Extract the (x, y) coordinate from the center of the cell holding the provided text.  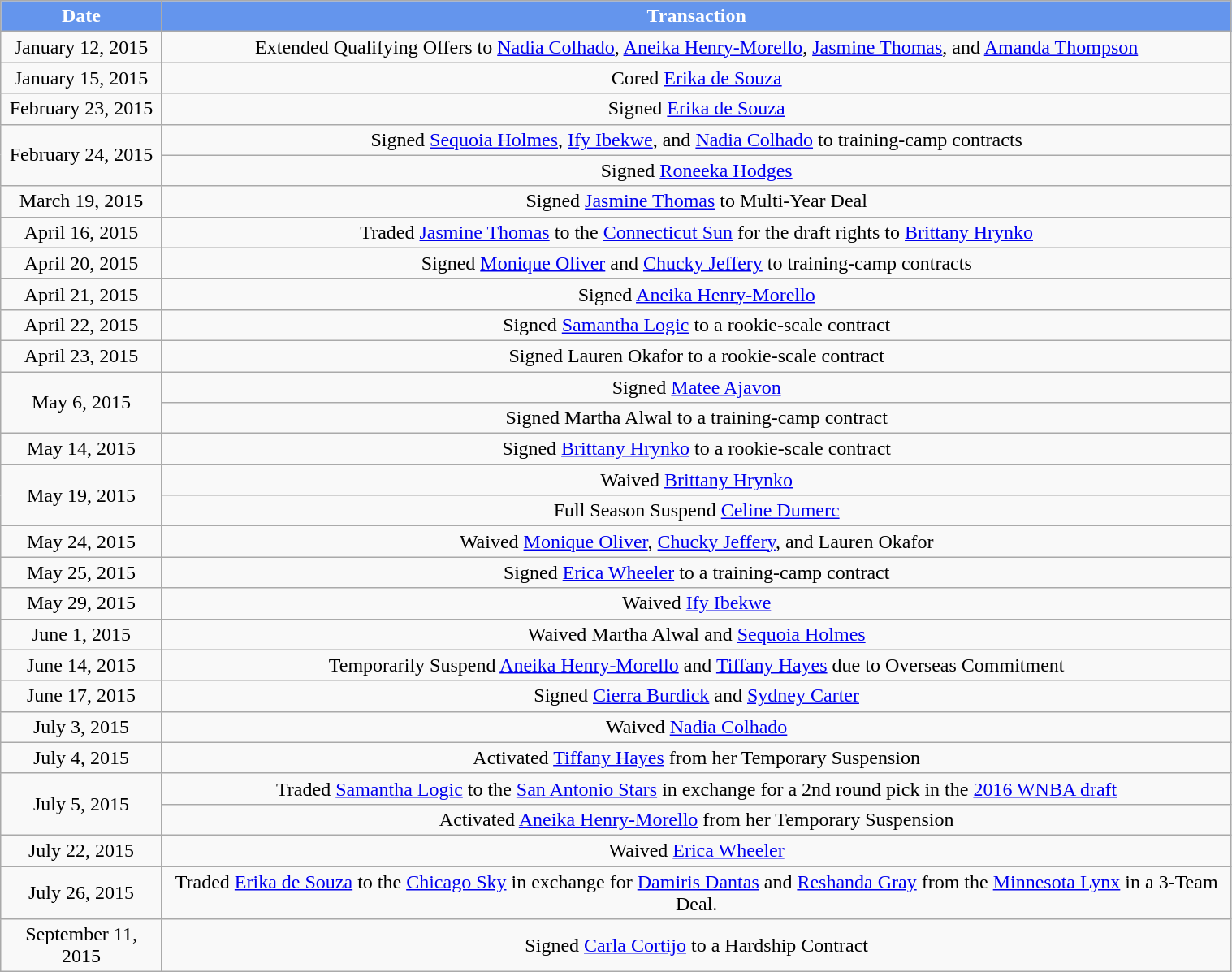
February 24, 2015 (81, 155)
Waived Erica Wheeler (697, 850)
Temporarily Suspend Aneika Henry-Morello and Tiffany Hayes due to Overseas Commitment (697, 665)
Extended Qualifying Offers to Nadia Colhado, Aneika Henry-Morello, Jasmine Thomas, and Amanda Thompson (697, 47)
Waived Monique Oliver, Chucky Jeffery, and Lauren Okafor (697, 542)
May 24, 2015 (81, 542)
Signed Aneika Henry-Morello (697, 294)
Signed Cierra Burdick and Sydney Carter (697, 696)
Cored Erika de Souza (697, 78)
Signed Carla Cortijo to a Hardship Contract (697, 945)
March 19, 2015 (81, 201)
May 19, 2015 (81, 495)
May 29, 2015 (81, 603)
September 11, 2015 (81, 945)
April 16, 2015 (81, 232)
Activated Tiffany Hayes from her Temporary Suspension (697, 758)
Traded Jasmine Thomas to the Connecticut Sun for the draft rights to Brittany Hrynko (697, 232)
Traded Samantha Logic to the San Antonio Stars in exchange for a 2nd round pick in the 2016 WNBA draft (697, 788)
Full Season Suspend Celine Dumerc (697, 511)
January 12, 2015 (81, 47)
April 22, 2015 (81, 325)
January 15, 2015 (81, 78)
Signed Brittany Hrynko to a rookie-scale contract (697, 449)
Signed Samantha Logic to a rookie-scale contract (697, 325)
July 5, 2015 (81, 804)
May 6, 2015 (81, 403)
July 22, 2015 (81, 850)
Signed Matee Ajavon (697, 387)
Signed Erica Wheeler to a training-camp contract (697, 572)
April 20, 2015 (81, 263)
May 25, 2015 (81, 572)
Signed Roneeka Hodges (697, 171)
May 14, 2015 (81, 449)
Waived Martha Alwal and Sequoia Holmes (697, 634)
July 26, 2015 (81, 892)
April 21, 2015 (81, 294)
Signed Erika de Souza (697, 109)
Waived Nadia Colhado (697, 727)
Signed Monique Oliver and Chucky Jeffery to training-camp contracts (697, 263)
Activated Aneika Henry-Morello from her Temporary Suspension (697, 819)
Date (81, 16)
July 3, 2015 (81, 727)
Waived Ify Ibekwe (697, 603)
Signed Lauren Okafor to a rookie-scale contract (697, 356)
Transaction (697, 16)
April 23, 2015 (81, 356)
Waived Brittany Hrynko (697, 480)
June 17, 2015 (81, 696)
Signed Sequoia Holmes, Ify Ibekwe, and Nadia Colhado to training-camp contracts (697, 140)
June 1, 2015 (81, 634)
February 23, 2015 (81, 109)
Signed Martha Alwal to a training-camp contract (697, 418)
June 14, 2015 (81, 665)
July 4, 2015 (81, 758)
Signed Jasmine Thomas to Multi-Year Deal (697, 201)
Traded Erika de Souza to the Chicago Sky in exchange for Damiris Dantas and Reshanda Gray from the Minnesota Lynx in a 3-Team Deal. (697, 892)
